Extract the (X, Y) coordinate from the center of the cell holding the provided text.  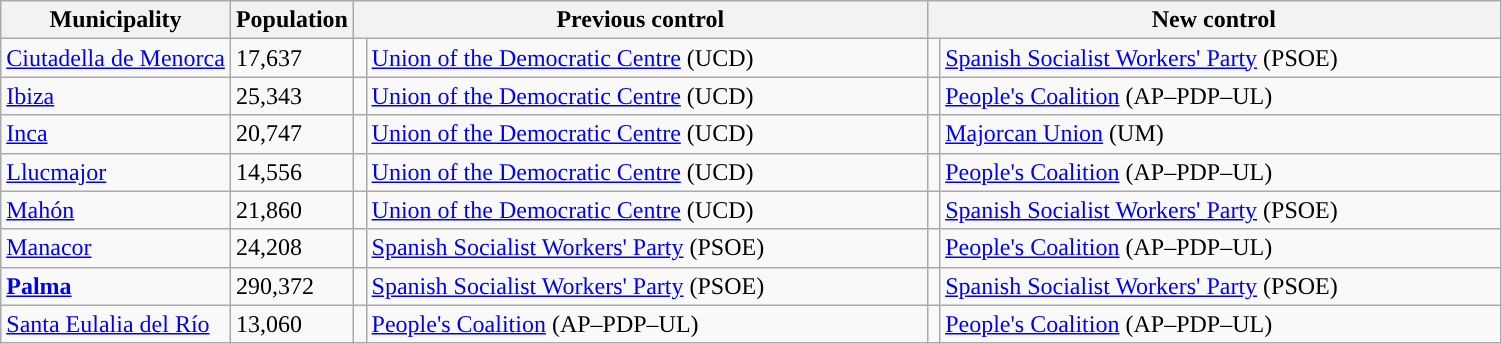
Mahón (116, 210)
17,637 (292, 58)
Ibiza (116, 96)
20,747 (292, 134)
Palma (116, 286)
14,556 (292, 172)
Llucmajor (116, 172)
Population (292, 20)
Manacor (116, 248)
290,372 (292, 286)
Municipality (116, 20)
New control (1214, 20)
Previous control (640, 20)
Ciutadella de Menorca (116, 58)
Inca (116, 134)
21,860 (292, 210)
25,343 (292, 96)
Santa Eulalia del Río (116, 324)
24,208 (292, 248)
Majorcan Union (UM) (1220, 134)
13,060 (292, 324)
